Identify which cell holds the provided text, then report its (X, Y) central coordinate. 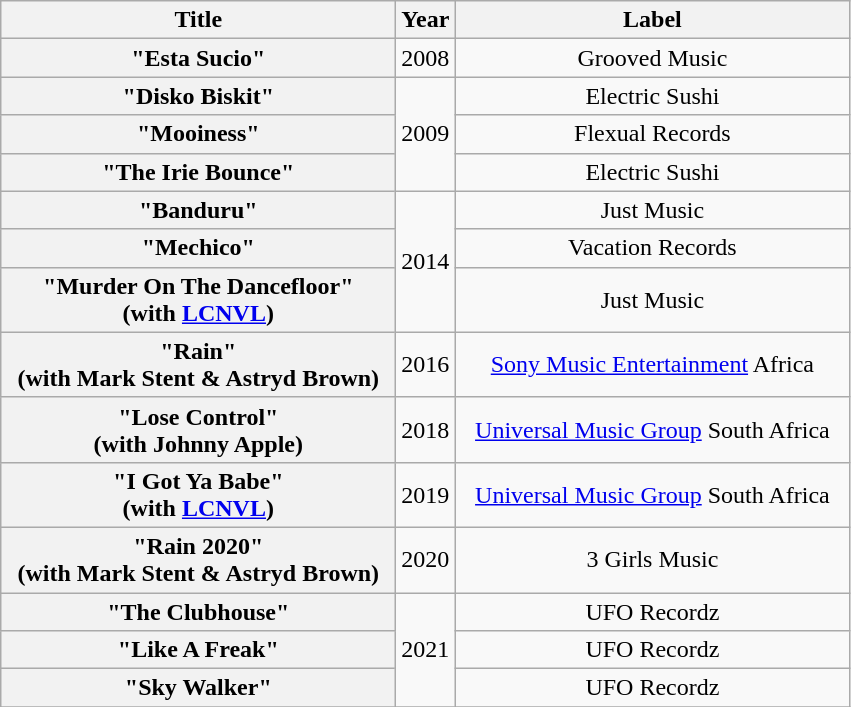
Vacation Records (652, 248)
Title (198, 20)
Flexual Records (652, 134)
2008 (426, 58)
2019 (426, 494)
2021 (426, 649)
"The Clubhouse" (198, 611)
2009 (426, 134)
"Sky Walker" (198, 688)
"Mooiness" (198, 134)
Sony Music Entertainment Africa (652, 364)
3 Girls Music (652, 560)
2020 (426, 560)
2016 (426, 364)
"Rain"(with Mark Stent & Astryd Brown) (198, 364)
Year (426, 20)
"Disko Biskit" (198, 96)
"The Irie Bounce" (198, 172)
"Like A Freak" (198, 650)
Grooved Music (652, 58)
2018 (426, 430)
"Murder On The Dancefloor" (with LCNVL) (198, 300)
"Lose Control"(with Johnny Apple) (198, 430)
"Banduru" (198, 210)
"Rain 2020"(with Mark Stent & Astryd Brown) (198, 560)
2014 (426, 262)
"Mechico" (198, 248)
"Esta Sucio" (198, 58)
Label (652, 20)
"I Got Ya Babe"(with LCNVL) (198, 494)
